Return the (X, Y) coordinate for the center point of the cell that contains the specified text.  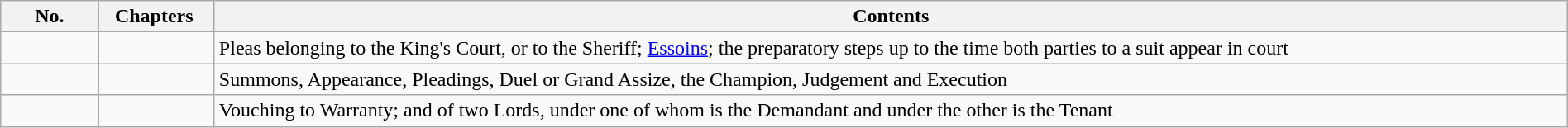
Vouching to Warranty; and of two Lords, under one of whom is the Demandant and under the other is the Tenant (891, 111)
Chapters (156, 17)
No. (50, 17)
Pleas belonging to the King's Court, or to the Sheriff; Essoins; the preparatory steps up to the time both parties to a suit appear in court (891, 48)
Contents (891, 17)
Summons, Appearance, Pleadings, Duel or Grand Assize, the Champion, Judgement and Execution (891, 79)
